Extract the (x, y) coordinate from the center of the cell holding the provided text.  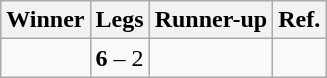
6 – 2 (120, 58)
Runner-up (211, 20)
Ref. (300, 20)
Winner (46, 20)
Legs (120, 20)
